Return the (x, y) coordinate for the center point of the cell that contains the specified text.  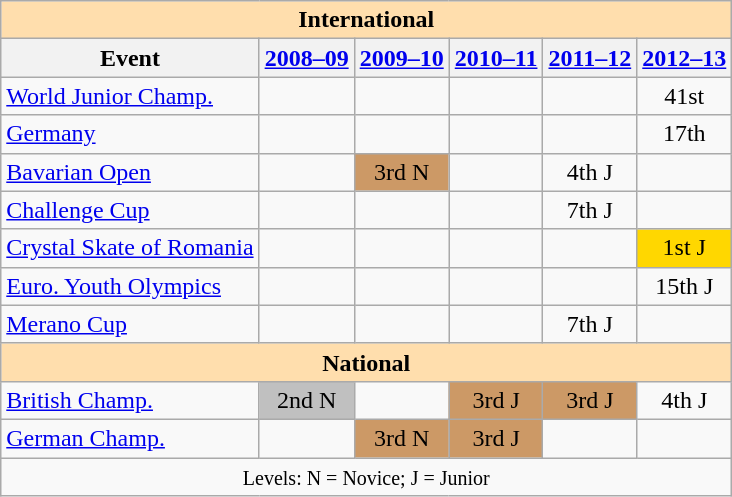
Challenge Cup (130, 210)
2011–12 (590, 58)
Merano Cup (130, 324)
2008–09 (306, 58)
Levels: N = Novice; J = Junior (366, 477)
2012–13 (684, 58)
Germany (130, 134)
2010–11 (496, 58)
British Champ. (130, 400)
2nd N (306, 400)
Bavarian Open (130, 172)
National (366, 362)
41st (684, 96)
World Junior Champ. (130, 96)
15th J (684, 286)
Euro. Youth Olympics (130, 286)
17th (684, 134)
Event (130, 58)
Crystal Skate of Romania (130, 248)
International (366, 20)
2009–10 (402, 58)
German Champ. (130, 438)
1st J (684, 248)
